Scan for the cell matching the given text and deliver its [x, y] coordinate at center. 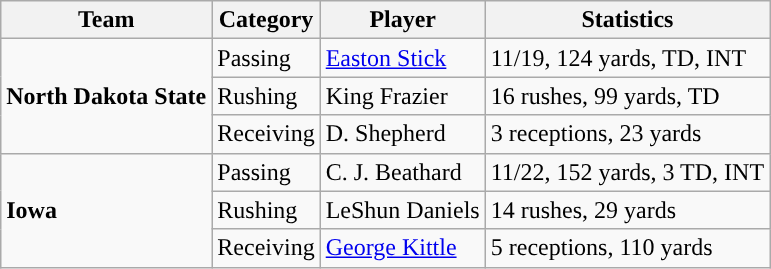
Statistics [627, 20]
D. Shepherd [402, 134]
11/19, 124 yards, TD, INT [627, 58]
5 receptions, 110 yards [627, 248]
14 rushes, 29 yards [627, 210]
Iowa [106, 210]
C. J. Beathard [402, 172]
Player [402, 20]
George Kittle [402, 248]
North Dakota State [106, 96]
Category [266, 20]
11/22, 152 yards, 3 TD, INT [627, 172]
16 rushes, 99 yards, TD [627, 96]
King Frazier [402, 96]
Team [106, 20]
3 receptions, 23 yards [627, 134]
Easton Stick [402, 58]
LeShun Daniels [402, 210]
